Find where the given text appears and provide that cell's center as (x, y) coordinate. 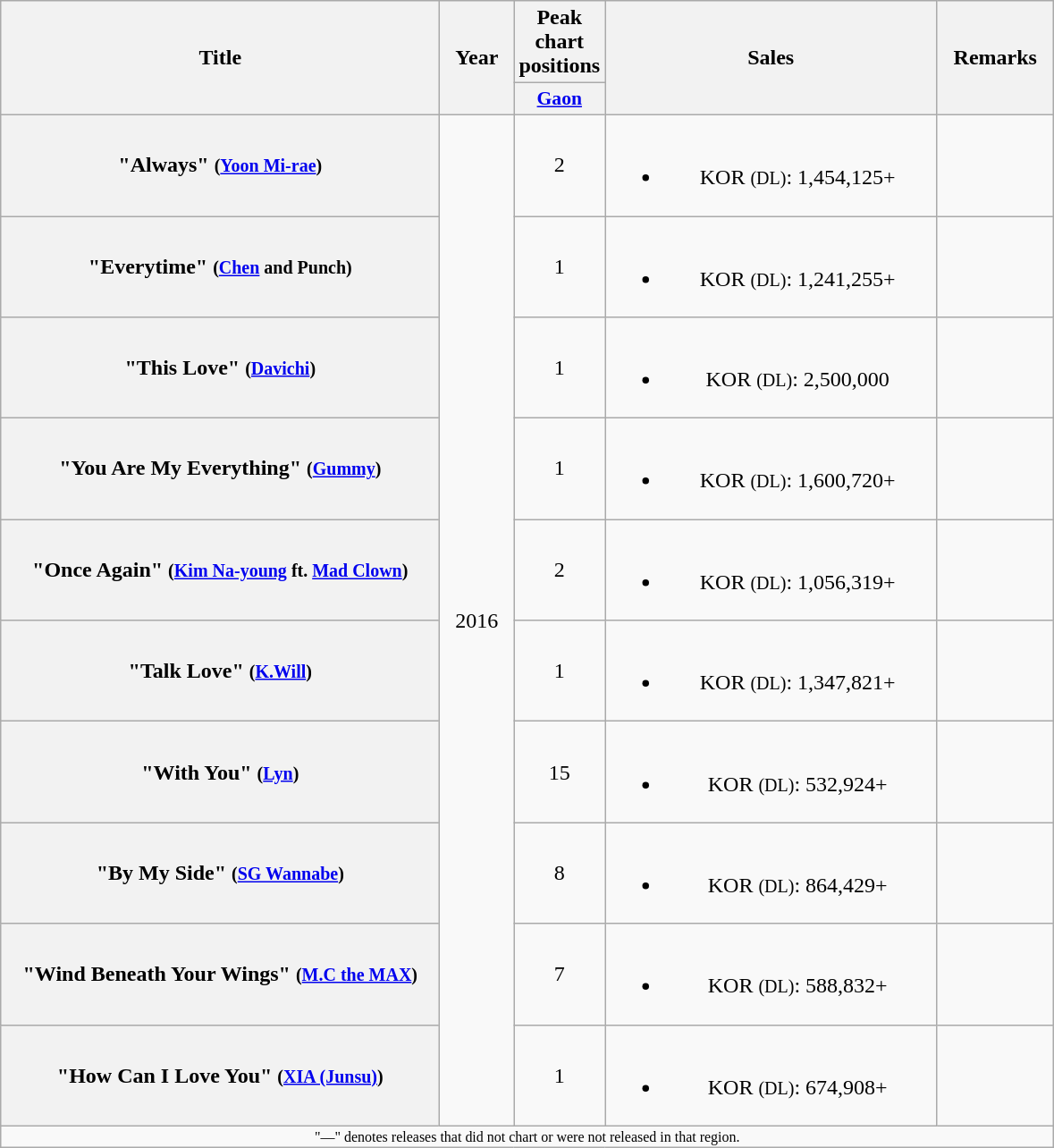
Peak chart positions (560, 42)
Title (220, 58)
7 (560, 975)
Remarks (996, 58)
"You Are My Everything" (Gummy) (220, 468)
2016 (477, 620)
KOR (DL): 588,832+ (771, 975)
KOR (DL): 532,924+ (771, 772)
"Always" (Yoon Mi-rae) (220, 165)
KOR (DL): 1,056,319+ (771, 570)
"By My Side" (SG Wannabe) (220, 873)
"Once Again" (Kim Na-young ft. Mad Clown) (220, 570)
KOR (DL): 1,347,821+ (771, 671)
Gaon (560, 99)
"How Can I Love You" (XIA (Junsu)) (220, 1075)
"Everytime" (Chen and Punch) (220, 266)
"This Love" (Davichi) (220, 368)
KOR (DL): 2,500,000 (771, 368)
8 (560, 873)
15 (560, 772)
KOR (DL): 1,600,720+ (771, 468)
KOR (DL): 1,241,255+ (771, 266)
KOR (DL): 674,908+ (771, 1075)
KOR (DL): 864,429+ (771, 873)
"Wind Beneath Your Wings" (M.C the MAX) (220, 975)
"Talk Love" (K.Will) (220, 671)
Sales (771, 58)
"—" denotes releases that did not chart or were not released in that region. (527, 1136)
"With You" (Lyn) (220, 772)
Year (477, 58)
KOR (DL): 1,454,125+ (771, 165)
